Find where the given text appears and provide that cell's center as [X, Y] coordinate. 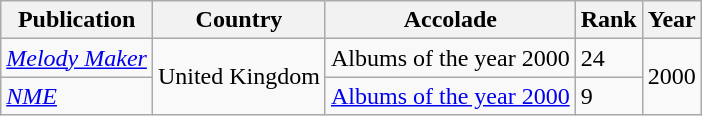
Rank [608, 20]
24 [608, 58]
2000 [672, 77]
NME [77, 96]
Country [238, 20]
Year [672, 20]
9 [608, 96]
United Kingdom [238, 77]
Melody Maker [77, 58]
Publication [77, 20]
Accolade [450, 20]
